Output the (x, y) coordinate of the center of the cell containing the given text.  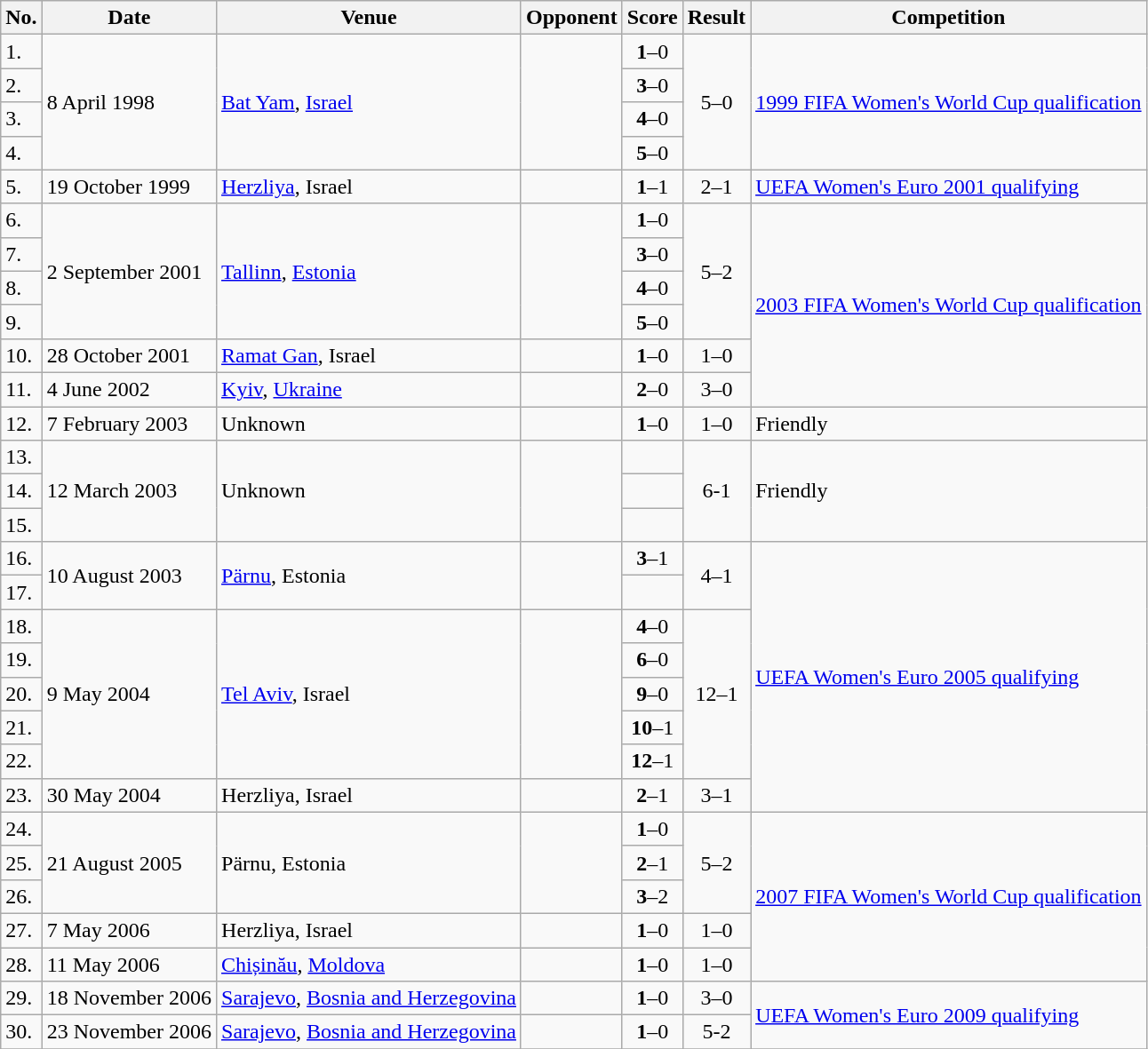
Competition (949, 18)
13. (21, 457)
Bat Yam, Israel (370, 102)
16. (21, 559)
2–0 (652, 389)
UEFA Women's Euro 2009 qualifying (949, 1015)
29. (21, 998)
Ramat Gan, Israel (370, 355)
8. (21, 288)
2003 FIFA Women's World Cup qualification (949, 305)
6–0 (652, 660)
9–0 (652, 694)
11 May 2006 (129, 964)
7. (21, 254)
6. (21, 220)
2. (21, 85)
No. (21, 18)
27. (21, 930)
24. (21, 829)
Tel Aviv, Israel (370, 694)
20. (21, 694)
Chișinău, Moldova (370, 964)
4–1 (716, 576)
26. (21, 896)
Venue (370, 18)
30. (21, 1032)
UEFA Women's Euro 2001 qualifying (949, 187)
1. (21, 52)
25. (21, 862)
Score (652, 18)
28 October 2001 (129, 355)
21 August 2005 (129, 862)
19. (21, 660)
7 February 2003 (129, 424)
17. (21, 592)
23. (21, 795)
UEFA Women's Euro 2005 qualifying (949, 677)
11. (21, 389)
23 November 2006 (129, 1032)
Date (129, 18)
10 August 2003 (129, 576)
30 May 2004 (129, 795)
7 May 2006 (129, 930)
Tallinn, Estonia (370, 271)
18. (21, 626)
12. (21, 424)
12 March 2003 (129, 491)
14. (21, 491)
15. (21, 525)
5. (21, 187)
6-1 (716, 491)
1999 FIFA Women's World Cup qualification (949, 102)
5-2 (716, 1032)
10. (21, 355)
10–1 (652, 727)
4 June 2002 (129, 389)
Opponent (571, 18)
3–2 (652, 896)
1–1 (652, 187)
2 September 2001 (129, 271)
3. (21, 119)
28. (21, 964)
Kyiv, Ukraine (370, 389)
9. (21, 322)
4. (21, 153)
21. (21, 727)
Result (716, 18)
22. (21, 761)
2007 FIFA Women's World Cup qualification (949, 896)
18 November 2006 (129, 998)
19 October 1999 (129, 187)
9 May 2004 (129, 694)
8 April 1998 (129, 102)
